For the text-containing cell, return its midpoint in (x, y) coordinate format. 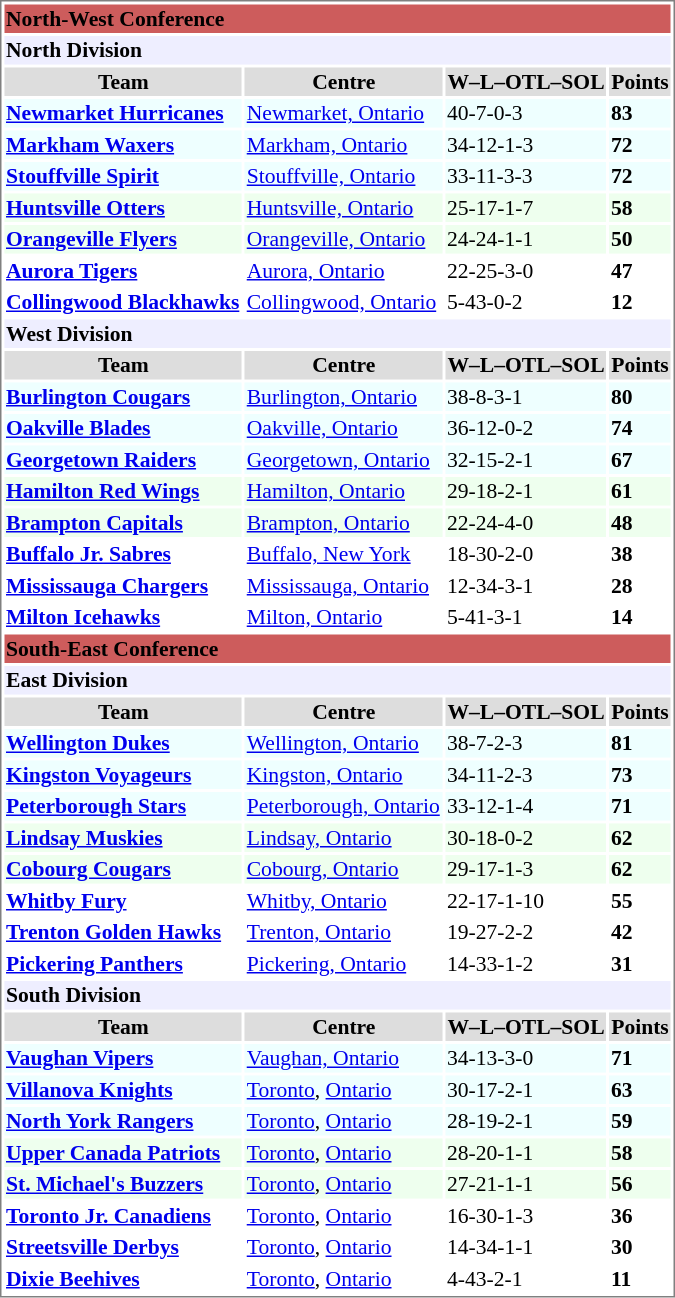
36 (640, 1216)
34-12-1-3 (526, 144)
Brampton, Ontario (344, 522)
5-41-3-1 (526, 617)
28 (640, 586)
38 (640, 554)
Milton, Ontario (344, 617)
Whitby Fury (123, 900)
Trenton, Ontario (344, 932)
North Division (337, 50)
14-33-1-2 (526, 964)
Collingwood, Ontario (344, 302)
29-17-1-3 (526, 869)
Orangeville Flyers (123, 239)
48 (640, 522)
Georgetown Raiders (123, 460)
Burlington Cougars (123, 396)
Vaughan Vipers (123, 1058)
59 (640, 1121)
Vaughan, Ontario (344, 1058)
56 (640, 1184)
South-East Conference (337, 648)
11 (640, 1278)
Mississauga, Ontario (344, 586)
Villanova Knights (123, 1090)
12 (640, 302)
Milton Icehawks (123, 617)
Whitby, Ontario (344, 900)
Wellington, Ontario (344, 743)
18-30-2-0 (526, 554)
42 (640, 932)
16-30-1-3 (526, 1216)
83 (640, 113)
Markham Waxers (123, 144)
Peterborough, Ontario (344, 806)
38-8-3-1 (526, 396)
63 (640, 1090)
Cobourg Cougars (123, 869)
Kingston Voyageurs (123, 774)
14 (640, 617)
Cobourg, Ontario (344, 869)
Brampton Capitals (123, 522)
81 (640, 743)
74 (640, 428)
5-43-0-2 (526, 302)
Burlington, Ontario (344, 396)
Pickering, Ontario (344, 964)
Buffalo, New York (344, 554)
Dixie Beehives (123, 1278)
31 (640, 964)
Mississauga Chargers (123, 586)
Streetsville Derbys (123, 1247)
36-12-0-2 (526, 428)
North York Rangers (123, 1121)
Wellington Dukes (123, 743)
32-15-2-1 (526, 460)
34-11-2-3 (526, 774)
30-18-0-2 (526, 838)
Buffalo Jr. Sabres (123, 554)
28-19-2-1 (526, 1121)
Huntsville, Ontario (344, 208)
30 (640, 1247)
Georgetown, Ontario (344, 460)
25-17-1-7 (526, 208)
South Division (337, 995)
22-25-3-0 (526, 270)
40-7-0-3 (526, 113)
Newmarket Hurricanes (123, 113)
St. Michael's Buzzers (123, 1184)
Hamilton, Ontario (344, 491)
Huntsville Otters (123, 208)
19-27-2-2 (526, 932)
24-24-1-1 (526, 239)
Pickering Panthers (123, 964)
34-13-3-0 (526, 1058)
50 (640, 239)
55 (640, 900)
33-12-1-4 (526, 806)
Orangeville, Ontario (344, 239)
East Division (337, 680)
33-11-3-3 (526, 176)
Toronto Jr. Canadiens (123, 1216)
West Division (337, 334)
Kingston, Ontario (344, 774)
Aurora, Ontario (344, 270)
Stouffville Spirit (123, 176)
38-7-2-3 (526, 743)
Lindsay, Ontario (344, 838)
Oakville, Ontario (344, 428)
27-21-1-1 (526, 1184)
Markham, Ontario (344, 144)
29-18-2-1 (526, 491)
Oakville Blades (123, 428)
12-34-3-1 (526, 586)
14-34-1-1 (526, 1247)
North-West Conference (337, 18)
47 (640, 270)
73 (640, 774)
Upper Canada Patriots (123, 1152)
Collingwood Blackhawks (123, 302)
Peterborough Stars (123, 806)
22-24-4-0 (526, 522)
Aurora Tigers (123, 270)
61 (640, 491)
Hamilton Red Wings (123, 491)
30-17-2-1 (526, 1090)
80 (640, 396)
67 (640, 460)
Trenton Golden Hawks (123, 932)
Newmarket, Ontario (344, 113)
22-17-1-10 (526, 900)
4-43-2-1 (526, 1278)
28-20-1-1 (526, 1152)
Stouffville, Ontario (344, 176)
Lindsay Muskies (123, 838)
